For the text-containing cell, return its midpoint in (X, Y) coordinate format. 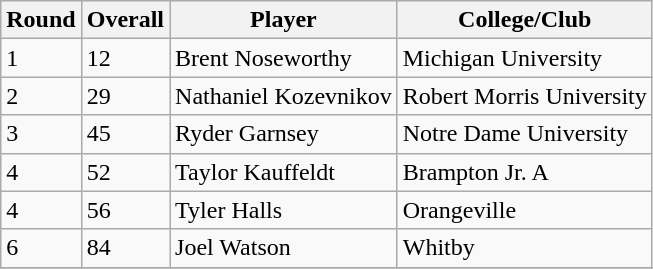
Player (284, 20)
Round (41, 20)
Ryder Garnsey (284, 134)
Notre Dame University (524, 134)
Michigan University (524, 58)
Nathaniel Kozevnikov (284, 96)
Overall (125, 20)
12 (125, 58)
Joel Watson (284, 248)
Tyler Halls (284, 210)
1 (41, 58)
52 (125, 172)
Brent Noseworthy (284, 58)
Taylor Kauffeldt (284, 172)
45 (125, 134)
College/Club (524, 20)
Whitby (524, 248)
Brampton Jr. A (524, 172)
29 (125, 96)
3 (41, 134)
Robert Morris University (524, 96)
56 (125, 210)
84 (125, 248)
2 (41, 96)
Orangeville (524, 210)
6 (41, 248)
